From the cell containing the given text, extract its center point as [x, y] coordinate. 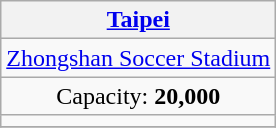
Capacity: 20,000 [138, 96]
Taipei [138, 20]
Zhongshan Soccer Stadium [138, 58]
